Scan for the cell matching the given text and deliver its [X, Y] coordinate at center. 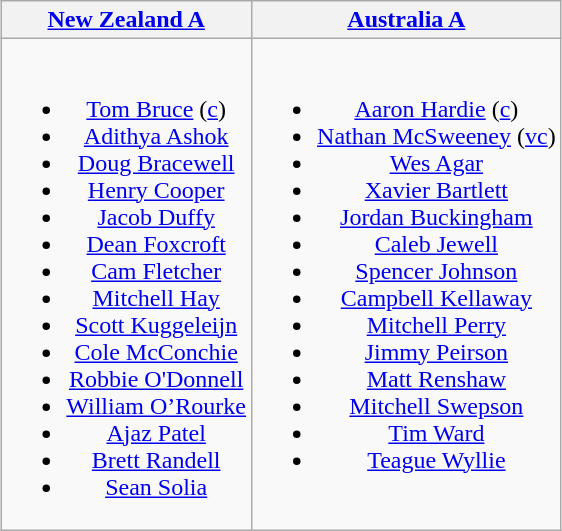
New Zealand A [126, 20]
Australia A [407, 20]
